Return the [X, Y] coordinate for the center point of the cell that contains the specified text.  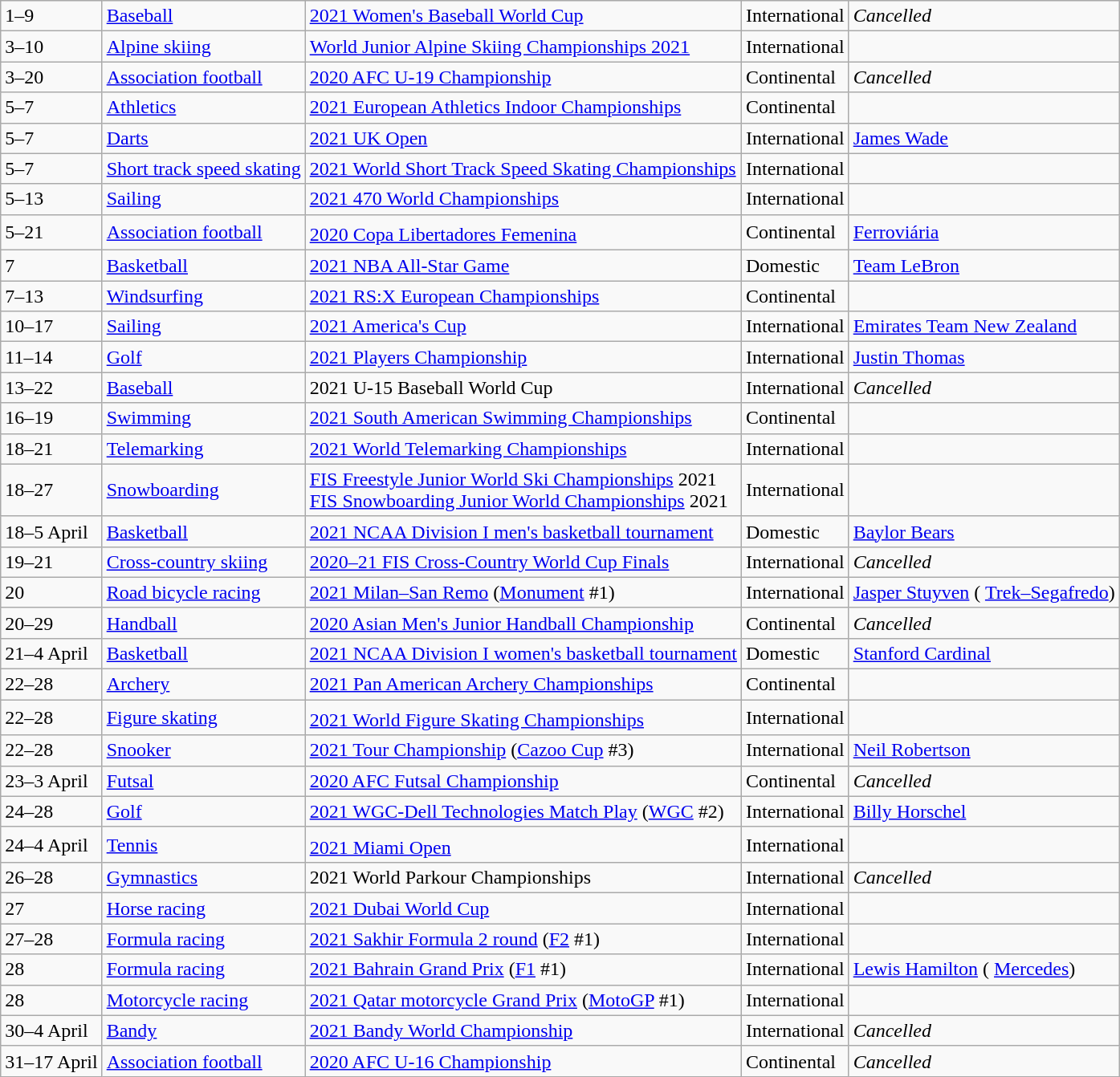
World Junior Alpine Skiing Championships 2021 [523, 47]
2020 AFC Futsal Championship [523, 781]
2021 America's Cup [523, 327]
2021 Bahrain Grand Prix (F1 #1) [523, 969]
2021 South American Swimming Championships [523, 418]
Darts [204, 138]
20 [51, 592]
2021 Women's Baseball World Cup [523, 16]
21–4 April [51, 653]
Short track speed skating [204, 169]
2021 UK Open [523, 138]
Neil Robertson [984, 750]
2021 Bandy World Championship [523, 1030]
19–21 [51, 562]
Bandy [204, 1030]
31–17 April [51, 1061]
Jasper Stuyven ( Trek–Segafredo) [984, 592]
Cross-country skiing [204, 562]
2020 Asian Men's Junior Handball Championship [523, 623]
Emirates Team New Zealand [984, 327]
16–19 [51, 418]
5–21 [51, 233]
2021 Players Championship [523, 357]
2021 World Parkour Championships [523, 878]
23–3 April [51, 781]
Archery [204, 685]
Gymnastics [204, 878]
3–20 [51, 77]
2020 AFC U-16 Championship [523, 1061]
Swimming [204, 418]
10–17 [51, 327]
Snooker [204, 750]
Motorcycle racing [204, 1000]
James Wade [984, 138]
18–21 [51, 449]
26–28 [51, 878]
Alpine skiing [204, 47]
2020–21 FIS Cross-Country World Cup Finals [523, 562]
2020 AFC U-19 Championship [523, 77]
2021 NCAA Division I women's basketball tournament [523, 653]
Stanford Cardinal [984, 653]
2021 Qatar motorcycle Grand Prix (MotoGP #1) [523, 1000]
Athletics [204, 108]
11–14 [51, 357]
2021 NCAA Division I men's basketball tournament [523, 531]
20–29 [51, 623]
24–4 April [51, 844]
Lewis Hamilton ( Mercedes) [984, 969]
2020 Copa Libertadores Femenina [523, 233]
Road bicycle racing [204, 592]
2021 Pan American Archery Championships [523, 685]
2021 Dubai World Cup [523, 908]
Figure skating [204, 717]
1–9 [51, 16]
2021 World Telemarking Championships [523, 449]
27–28 [51, 939]
Baylor Bears [984, 531]
Team LeBron [984, 266]
13–22 [51, 388]
5–13 [51, 199]
Tennis [204, 844]
Ferroviária [984, 233]
Telemarking [204, 449]
2021 Sakhir Formula 2 round (F2 #1) [523, 939]
Futsal [204, 781]
2021 WGC-Dell Technologies Match Play (WGC #2) [523, 811]
2021 Tour Championship (Cazoo Cup #3) [523, 750]
2021 World Figure Skating Championships [523, 717]
Justin Thomas [984, 357]
2021 RS:X European Championships [523, 296]
Windsurfing [204, 296]
7–13 [51, 296]
24–28 [51, 811]
27 [51, 908]
2021 World Short Track Speed Skating Championships [523, 169]
7 [51, 266]
Snowboarding [204, 490]
3–10 [51, 47]
2021 NBA All-Star Game [523, 266]
Billy Horschel [984, 811]
2021 U-15 Baseball World Cup [523, 388]
18–5 April [51, 531]
2021 European Athletics Indoor Championships [523, 108]
18–27 [51, 490]
2021 470 World Championships [523, 199]
Handball [204, 623]
30–4 April [51, 1030]
FIS Freestyle Junior World Ski Championships 2021 FIS Snowboarding Junior World Championships 2021 [523, 490]
2021 Miami Open [523, 844]
Horse racing [204, 908]
2021 Milan–San Remo (Monument #1) [523, 592]
